Capture the cell that displays the provided text and extract its [x, y] central coordinate. 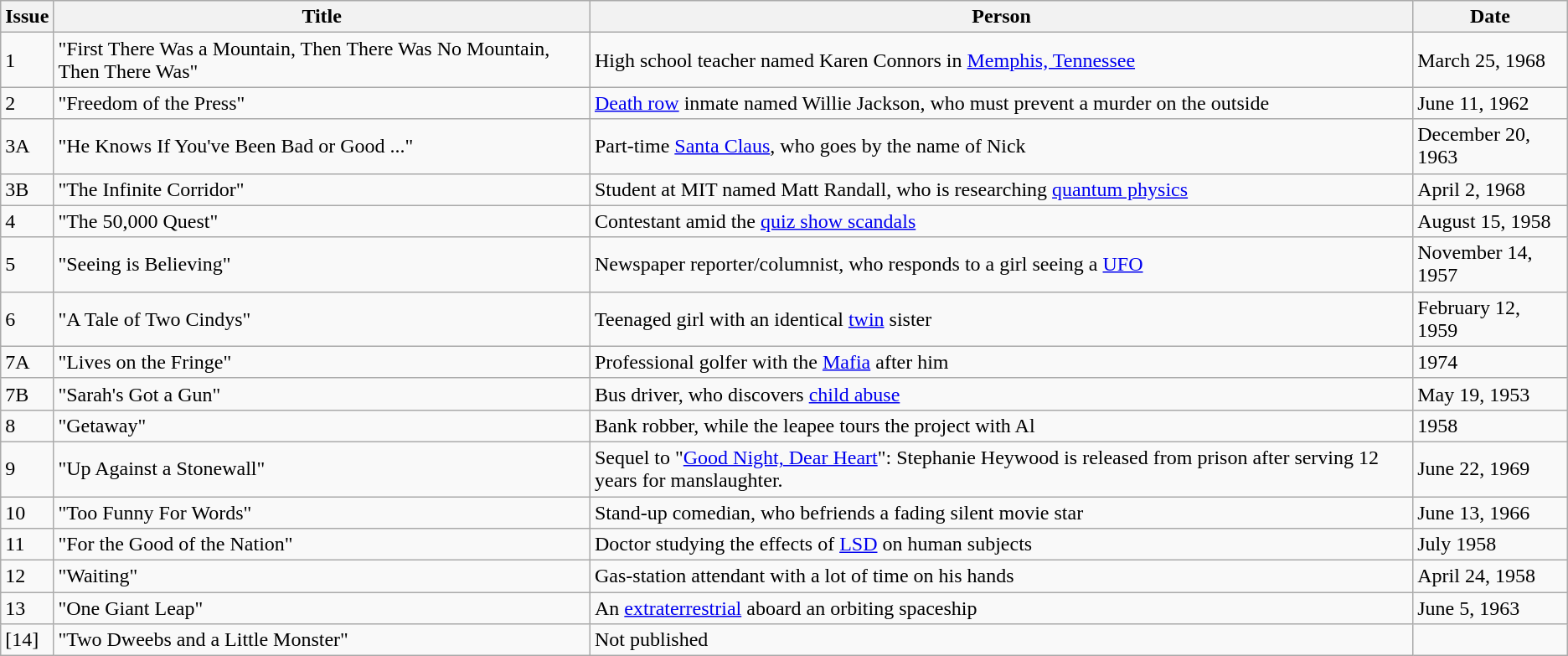
November 14, 1957 [1490, 265]
June 13, 1966 [1490, 512]
Sequel to "Good Night, Dear Heart": Stephanie Heywood is released from prison after serving 12 years for manslaughter. [1001, 469]
11 [27, 545]
8 [27, 426]
Gas-station attendant with a lot of time on his hands [1001, 576]
Student at MIT named Matt Randall, who is researching quantum physics [1001, 189]
12 [27, 576]
High school teacher named Karen Connors in Memphis, Tennessee [1001, 60]
9 [27, 469]
Bank robber, while the leapee tours the project with Al [1001, 426]
2 [27, 103]
April 24, 1958 [1490, 576]
Issue [27, 17]
Stand-up comedian, who befriends a fading silent movie star [1001, 512]
Bus driver, who discovers child abuse [1001, 394]
5 [27, 265]
Death row inmate named Willie Jackson, who must prevent a murder on the outside [1001, 103]
Contestant amid the quiz show scandals [1001, 221]
"Lives on the Fringe" [322, 362]
Person [1001, 17]
August 15, 1958 [1490, 221]
Teenaged girl with an identical twin sister [1001, 318]
"A Tale of Two Cindys" [322, 318]
June 5, 1963 [1490, 608]
"Sarah's Got a Gun" [322, 394]
1958 [1490, 426]
"Getaway" [322, 426]
7B [27, 394]
4 [27, 221]
June 22, 1969 [1490, 469]
Newspaper reporter/columnist, who responds to a girl seeing a UFO [1001, 265]
"The 50,000 Quest" [322, 221]
Professional golfer with the Mafia after him [1001, 362]
7A [27, 362]
"Waiting" [322, 576]
July 1958 [1490, 545]
Doctor studying the effects of LSD on human subjects [1001, 545]
6 [27, 318]
March 25, 1968 [1490, 60]
"First There Was a Mountain, Then There Was No Mountain, Then There Was" [322, 60]
1974 [1490, 362]
June 11, 1962 [1490, 103]
3A [27, 146]
December 20, 1963 [1490, 146]
"The Infinite Corridor" [322, 189]
"Up Against a Stonewall" [322, 469]
"Two Dweebs and a Little Monster" [322, 640]
Part-time Santa Claus, who goes by the name of Nick [1001, 146]
"Too Funny For Words" [322, 512]
1 [27, 60]
10 [27, 512]
13 [27, 608]
"Seeing is Believing" [322, 265]
Title [322, 17]
An extraterrestrial aboard an orbiting spaceship [1001, 608]
"Freedom of the Press" [322, 103]
3B [27, 189]
February 12, 1959 [1490, 318]
April 2, 1968 [1490, 189]
"For the Good of the Nation" [322, 545]
[14] [27, 640]
"He Knows If You've Been Bad or Good ..." [322, 146]
May 19, 1953 [1490, 394]
Not published [1001, 640]
"One Giant Leap" [322, 608]
Date [1490, 17]
